Locate the cell with the specified text and output its [X, Y] center coordinate. 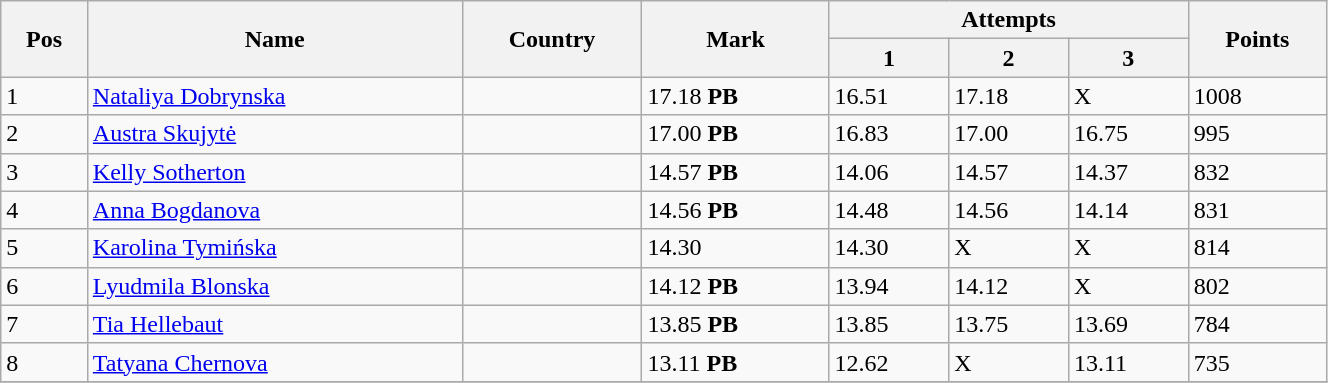
Mark [736, 39]
Pos [44, 39]
16.83 [889, 134]
4 [44, 210]
17.00 PB [736, 134]
814 [1257, 248]
14.48 [889, 210]
Anna Bogdanova [274, 210]
14.57 [1009, 172]
14.12 [1009, 286]
784 [1257, 324]
8 [44, 362]
6 [44, 286]
13.75 [1009, 324]
831 [1257, 210]
13.94 [889, 286]
7 [44, 324]
832 [1257, 172]
Country [552, 39]
Points [1257, 39]
14.37 [1128, 172]
995 [1257, 134]
Karolina Tymińska [274, 248]
17.18 [1009, 96]
16.51 [889, 96]
Lyudmila Blonska [274, 286]
Austra Skujytė [274, 134]
16.75 [1128, 134]
802 [1257, 286]
14.56 PB [736, 210]
13.85 PB [736, 324]
1008 [1257, 96]
17.00 [1009, 134]
13.11 [1128, 362]
14.56 [1009, 210]
14.06 [889, 172]
Kelly Sotherton [274, 172]
13.69 [1128, 324]
Name [274, 39]
13.85 [889, 324]
Tia Hellebaut [274, 324]
14.57 PB [736, 172]
12.62 [889, 362]
13.11 PB [736, 362]
14.14 [1128, 210]
735 [1257, 362]
17.18 PB [736, 96]
Tatyana Chernova [274, 362]
14.12 PB [736, 286]
Attempts [1008, 20]
5 [44, 248]
Nataliya Dobrynska [274, 96]
